Capture the cell that displays the provided text and extract its (x, y) central coordinate. 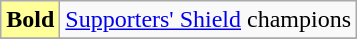
Supporters' Shield champions (208, 20)
Bold (30, 20)
